Extract the (x, y) coordinate from the center of the cell holding the provided text.  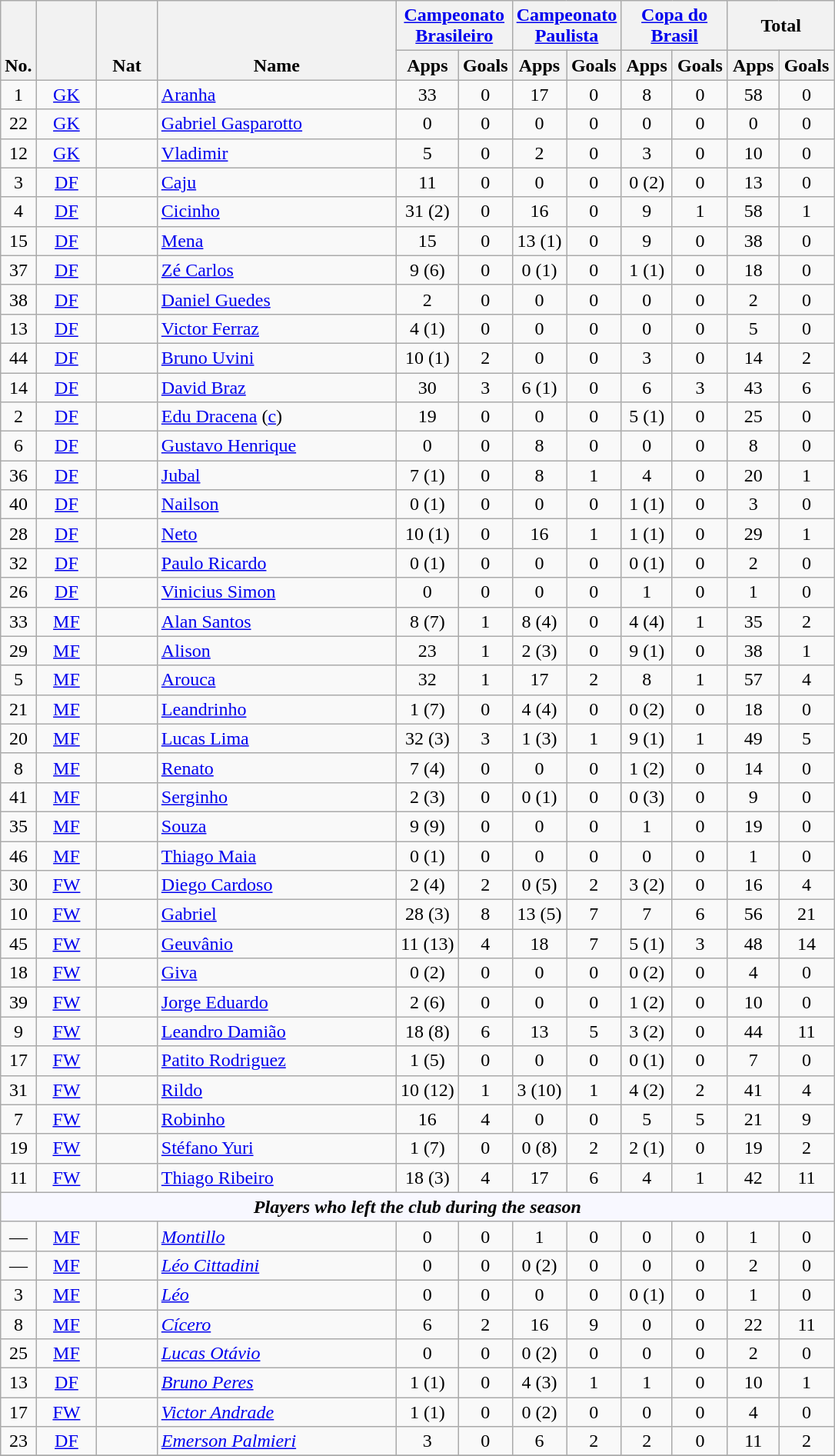
Bruno Peres (277, 1383)
Emerson Palmieri (277, 1441)
Paulo Ricardo (277, 563)
Diego Cardoso (277, 885)
28 (18, 534)
Gabriel Gasparotto (277, 124)
0 (3) (647, 797)
Copa do Brasil (675, 26)
39 (18, 1002)
Arouca (277, 680)
10 (12) (427, 1090)
9 (6) (427, 270)
Vladimir (277, 153)
12 (18, 153)
Gabriel (277, 915)
42 (753, 1178)
Caju (277, 182)
Gustavo Henrique (277, 446)
37 (18, 270)
Total (781, 26)
26 (18, 592)
4 (2) (647, 1090)
David Braz (277, 387)
31 (2) (427, 212)
0 (5) (539, 885)
49 (753, 738)
Nailson (277, 505)
Victor Ferraz (277, 328)
Jorge Eduardo (277, 1002)
8 (7) (427, 621)
48 (753, 944)
Daniel Guedes (277, 299)
56 (753, 915)
36 (18, 475)
Giva (277, 973)
Campeonato Brasileiro (454, 26)
Thiago Maia (277, 856)
57 (753, 680)
9 (9) (427, 826)
Thiago Ribeiro (277, 1178)
Stéfano Yuri (277, 1148)
18 (3) (427, 1178)
Cícero (277, 1324)
Montillo (277, 1236)
1 (3) (539, 738)
45 (18, 944)
Campeonato Paulista (567, 26)
Patito Rodriguez (277, 1061)
28 (3) (427, 915)
11 (13) (427, 944)
46 (18, 856)
Souza (277, 826)
Renato (277, 768)
Léo Cittadini (277, 1265)
Neto (277, 534)
13 (1) (539, 241)
No. (18, 40)
Vinicius Simon (277, 592)
40 (18, 505)
1 (5) (427, 1061)
32 (3) (427, 738)
8 (4) (539, 621)
Edu Dracena (c) (277, 417)
Jubal (277, 475)
Zé Carlos (277, 270)
Name (277, 40)
7 (4) (427, 768)
2 (1) (647, 1148)
3 (10) (539, 1090)
Alan Santos (277, 621)
Bruno Uvini (277, 358)
2 (4) (427, 885)
Serginho (277, 797)
Robinho (277, 1119)
Lucas Otávio (277, 1354)
Leandro Damião (277, 1031)
Geuvânio (277, 944)
6 (1) (539, 387)
Aranha (277, 95)
Alison (277, 651)
18 (8) (427, 1031)
43 (753, 387)
4 (3) (539, 1383)
Rildo (277, 1090)
0 (8) (539, 1148)
Players who left the club during the season (417, 1207)
Cicinho (277, 212)
Victor Andrade (277, 1412)
13 (5) (539, 915)
31 (18, 1090)
Leandrinho (277, 709)
4 (1) (427, 328)
Nat (128, 40)
Léo (277, 1294)
Lucas Lima (277, 738)
7 (1) (427, 475)
Mena (277, 241)
2 (6) (427, 1002)
